Return [X, Y] of the center of cell containing provided text 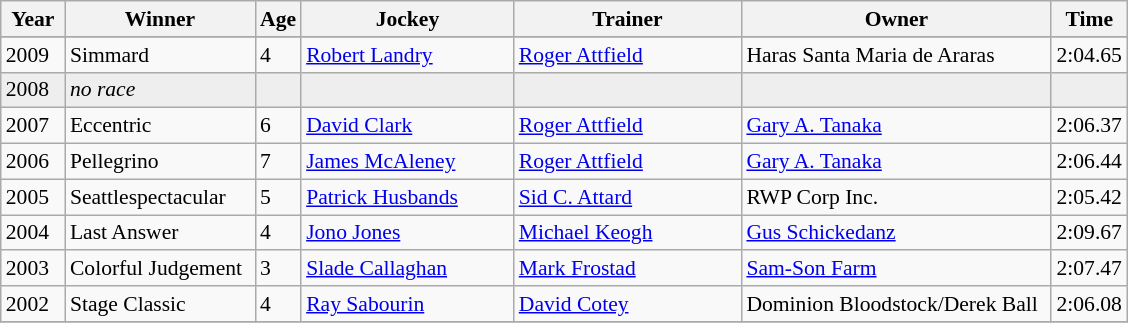
2:06.37 [1088, 126]
Stage Classic [160, 304]
2:04.65 [1088, 55]
2004 [33, 233]
2007 [33, 126]
Slade Callaghan [408, 269]
Patrick Husbands [408, 197]
2003 [33, 269]
2:05.42 [1088, 197]
7 [278, 162]
Last Answer [160, 233]
no race [160, 90]
2:07.47 [1088, 269]
David Clark [408, 126]
Ray Sabourin [408, 304]
Michael Keogh [628, 233]
Jockey [408, 19]
2:09.67 [1088, 233]
Time [1088, 19]
2005 [33, 197]
2008 [33, 90]
James McAleney [408, 162]
Mark Frostad [628, 269]
5 [278, 197]
Sam-Son Farm [896, 269]
Dominion Bloodstock/Derek Ball [896, 304]
Sid C. Attard [628, 197]
Simmard [160, 55]
RWP Corp Inc. [896, 197]
Robert Landry [408, 55]
Seattlespectacular [160, 197]
Jono Jones [408, 233]
Trainer [628, 19]
Haras Santa Maria de Araras [896, 55]
2002 [33, 304]
Gus Schickedanz [896, 233]
3 [278, 269]
2:06.44 [1088, 162]
Owner [896, 19]
2009 [33, 55]
Winner [160, 19]
Pellegrino [160, 162]
6 [278, 126]
Colorful Judgement [160, 269]
Year [33, 19]
2006 [33, 162]
Eccentric [160, 126]
Age [278, 19]
2:06.08 [1088, 304]
David Cotey [628, 304]
